Return the (x, y) coordinate for the center point of the cell that contains the specified text.  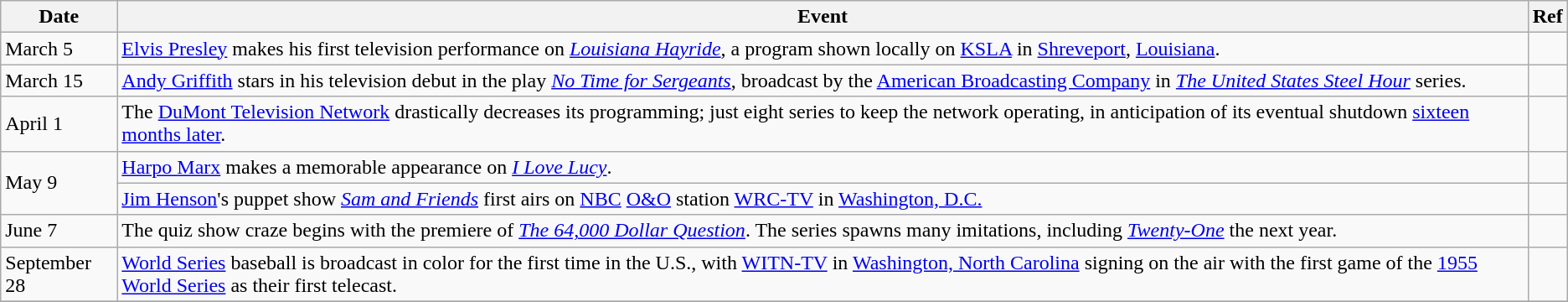
September 28 (59, 273)
Ref (1548, 17)
Date (59, 17)
Elvis Presley makes his first television performance on Louisiana Hayride, a program shown locally on KSLA in Shreveport, Louisiana. (823, 49)
March 15 (59, 81)
April 1 (59, 124)
Jim Henson's puppet show Sam and Friends first airs on NBC O&O station WRC-TV in Washington, D.C. (823, 199)
June 7 (59, 231)
March 5 (59, 49)
The quiz show craze begins with the premiere of The 64,000 Dollar Question. The series spawns many imitations, including Twenty-One the next year. (823, 231)
May 9 (59, 183)
Harpo Marx makes a memorable appearance on I Love Lucy. (823, 167)
Event (823, 17)
